Output the (X, Y) coordinate of the center of the cell containing the given text.  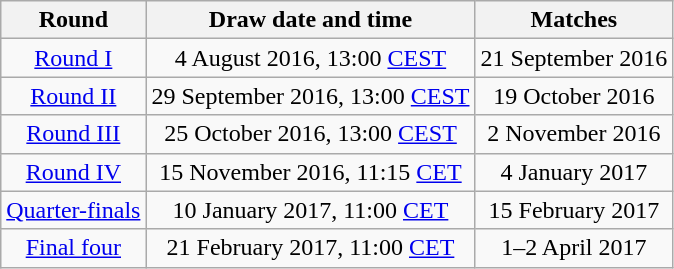
25 October 2016, 13:00 CEST (310, 134)
4 January 2017 (574, 172)
Round IV (74, 172)
Round (74, 20)
Matches (574, 20)
Draw date and time (310, 20)
Round II (74, 96)
15 February 2017 (574, 210)
19 October 2016 (574, 96)
Quarter-finals (74, 210)
15 November 2016, 11:15 CET (310, 172)
Final four (74, 248)
1–2 April 2017 (574, 248)
Round I (74, 58)
29 September 2016, 13:00 CEST (310, 96)
4 August 2016, 13:00 CEST (310, 58)
2 November 2016 (574, 134)
21 February 2017, 11:00 CET (310, 248)
Round III (74, 134)
10 January 2017, 11:00 CET (310, 210)
21 September 2016 (574, 58)
